Find where the given text appears and provide that cell's center as [x, y] coordinate. 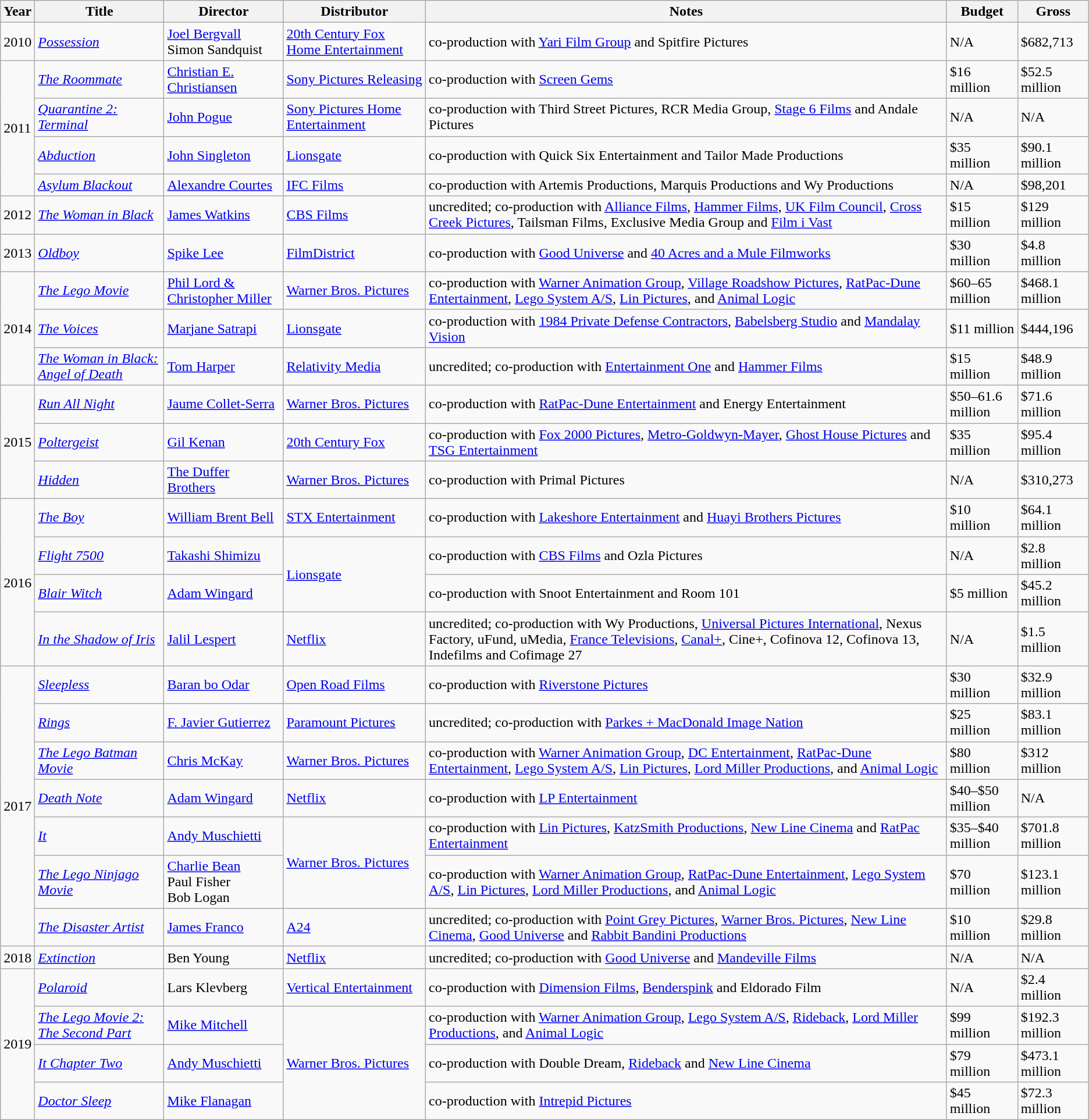
Alexandre Courtes [223, 185]
2010 [17, 42]
Mike Mitchell [223, 1025]
The Lego Movie 2: The Second Part [99, 1025]
$4.8 million [1053, 252]
co-production with 1984 Private Defense Contractors, Babelsberg Studio and Mandalay Vision [686, 328]
$79 million [982, 1063]
uncredited; co-production with Good Universe and Mandeville Films [686, 957]
Rings [99, 722]
Vertical Entertainment [355, 987]
Abduction [99, 155]
Blair Witch [99, 593]
The Woman in Black: Angel of Death [99, 366]
Flight 7500 [99, 556]
Sony Pictures Home Entertainment [355, 117]
co-production with RatPac-Dune Entertainment and Energy Entertainment [686, 404]
Gil Kenan [223, 442]
Sony Pictures Releasing [355, 79]
co-production with Primal Pictures [686, 480]
The Boy [99, 518]
co-production with Good Universe and 40 Acres and a Mule Filmworks [686, 252]
$71.6 million [1053, 404]
STX Entertainment [355, 518]
The Duffer Brothers [223, 480]
F. Javier Gutierrez [223, 722]
$2.8 million [1053, 556]
co-production with Snoot Entertainment and Room 101 [686, 593]
James Franco [223, 927]
$48.9 million [1053, 366]
Year [17, 12]
$468.1 million [1053, 291]
2017 [17, 806]
Death Note [99, 798]
$40–$50 million [982, 798]
$5 million [982, 593]
CBS Films [355, 215]
FilmDistrict [355, 252]
uncredited; co-production with Parkes + MacDonald Image Nation [686, 722]
Asylum Blackout [99, 185]
Sleepless [99, 685]
20th Century Fox [355, 442]
$70 million [982, 882]
The Voices [99, 328]
$701.8 million [1053, 836]
$45 million [982, 1101]
John Pogue [223, 117]
co-production with Warner Animation Group, Village Roadshow Pictures, RatPac-Dune Entertainment, Lego System A/S, Lin Pictures, and Animal Logic [686, 291]
Doctor Sleep [99, 1101]
The Roommate [99, 79]
$310,273 [1053, 480]
Polaroid [99, 987]
Title [99, 12]
Lars Klevberg [223, 987]
$1.5 million [1053, 639]
$83.1 million [1053, 722]
Charlie BeanPaul FisherBob Logan [223, 882]
The Lego Movie [99, 291]
co-production with Lin Pictures, KatzSmith Productions, New Line Cinema and RatPac Entertainment [686, 836]
It Chapter Two [99, 1063]
uncredited; co-production with Point Grey Pictures, Warner Bros. Pictures, New Line Cinema, Good Universe and Rabbit Bandini Productions [686, 927]
William Brent Bell [223, 518]
Notes [686, 12]
Possession [99, 42]
$35–$40 million [982, 836]
co-production with LP Entertainment [686, 798]
20th Century Fox Home Entertainment [355, 42]
Marjane Satrapi [223, 328]
2018 [17, 957]
co-production with Warner Animation Group, Lego System A/S, Rideback, Lord Miller Productions, and Animal Logic [686, 1025]
Relativity Media [355, 366]
Quarantine 2: Terminal [99, 117]
2013 [17, 252]
2016 [17, 583]
$11 million [982, 328]
$25 million [982, 722]
$64.1 million [1053, 518]
2012 [17, 215]
$95.4 million [1053, 442]
co-production with Riverstone Pictures [686, 685]
$90.1 million [1053, 155]
co-production with Quick Six Entertainment and Tailor Made Productions [686, 155]
co-production with Screen Gems [686, 79]
Distributor [355, 12]
$16 million [982, 79]
uncredited; co-production with Entertainment One and Hammer Films [686, 366]
Christian E. Christiansen [223, 79]
$29.8 million [1053, 927]
$192.3 million [1053, 1025]
co-production with Lakeshore Entertainment and Huayi Brothers Pictures [686, 518]
In the Shadow of Iris [99, 639]
Ben Young [223, 957]
$60–65 million [982, 291]
$52.5 million [1053, 79]
co-production with Artemis Productions, Marquis Productions and Wy Productions [686, 185]
The Disaster Artist [99, 927]
$682,713 [1053, 42]
co-production with CBS Films and Ozla Pictures [686, 556]
The Lego Batman Movie [99, 761]
$98,201 [1053, 185]
co-production with Yari Film Group and Spitfire Pictures [686, 42]
co-production with Third Street Pictures, RCR Media Group, Stage 6 Films and Andale Pictures [686, 117]
co-production with Double Dream, Rideback and New Line Cinema [686, 1063]
Open Road Films [355, 685]
Tom Harper [223, 366]
co-production with Intrepid Pictures [686, 1101]
Hidden [99, 480]
2015 [17, 442]
Mike Flanagan [223, 1101]
$32.9 million [1053, 685]
James Watkins [223, 215]
Chris McKay [223, 761]
2019 [17, 1044]
Paramount Pictures [355, 722]
Takashi Shimizu [223, 556]
Run All Night [99, 404]
Jalil Lespert [223, 639]
2011 [17, 128]
$2.4 million [1053, 987]
co-production with Warner Animation Group, RatPac-Dune Entertainment, Lego System A/S, Lin Pictures, Lord Miller Productions, and Animal Logic [686, 882]
Budget [982, 12]
2014 [17, 328]
co-production with Dimension Films, Benderspink and Eldorado Film [686, 987]
IFC Films [355, 185]
It [99, 836]
Jaume Collet-Serra [223, 404]
The Lego Ninjago Movie [99, 882]
Extinction [99, 957]
Baran bo Odar [223, 685]
Phil Lord & Christopher Miller [223, 291]
Gross [1053, 12]
Director [223, 12]
Spike Lee [223, 252]
$99 million [982, 1025]
$72.3 million [1053, 1101]
$444,196 [1053, 328]
$45.2 million [1053, 593]
$312 million [1053, 761]
John Singleton [223, 155]
Poltergeist [99, 442]
$50–61.6 million [982, 404]
$80 million [982, 761]
co-production with Fox 2000 Pictures, Metro-Goldwyn-Mayer, Ghost House Pictures and TSG Entertainment [686, 442]
$123.1 million [1053, 882]
$129 million [1053, 215]
The Woman in Black [99, 215]
Joel BergvallSimon Sandquist [223, 42]
$473.1 million [1053, 1063]
A24 [355, 927]
Oldboy [99, 252]
